Extract the (X, Y) coordinate from the center of the cell holding the provided text.  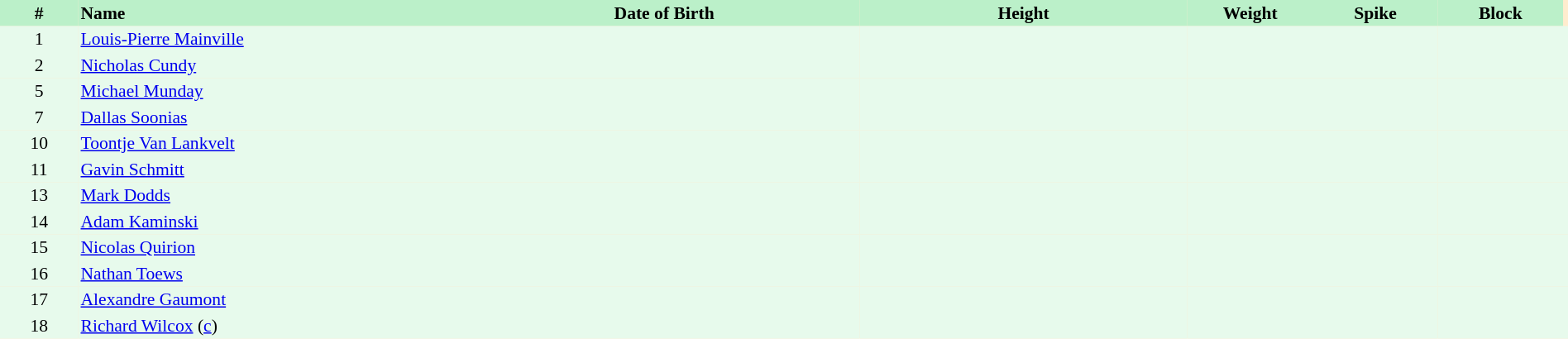
14 (39, 222)
Nicolas Quirion (273, 248)
Alexandre Gaumont (273, 299)
Michael Munday (273, 91)
17 (39, 299)
Adam Kaminski (273, 222)
Name (273, 13)
Weight (1250, 13)
10 (39, 144)
# (39, 13)
Spike (1374, 13)
Richard Wilcox (c) (273, 326)
Date of Birth (664, 13)
Toontje Van Lankvelt (273, 144)
Nicholas Cundy (273, 65)
5 (39, 91)
15 (39, 248)
Louis-Pierre Mainville (273, 40)
Dallas Soonias (273, 117)
11 (39, 169)
18 (39, 326)
Nathan Toews (273, 274)
7 (39, 117)
2 (39, 65)
1 (39, 40)
Block (1500, 13)
Height (1024, 13)
16 (39, 274)
13 (39, 195)
Mark Dodds (273, 195)
Gavin Schmitt (273, 169)
